Determine the (X, Y) coordinate at the center of the cell enclosing the given text.  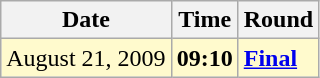
August 21, 2009 (86, 58)
09:10 (204, 58)
Date (86, 20)
Final (278, 58)
Round (278, 20)
Time (204, 20)
